Search for the cell housing the specified text and yield its [X, Y] center coordinate. 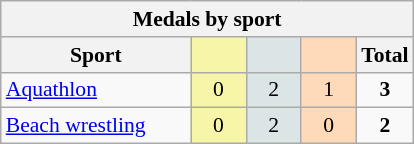
Medals by sport [208, 19]
1 [328, 90]
3 [384, 90]
Aquathlon [96, 90]
Sport [96, 55]
Total [384, 55]
Beach wrestling [96, 126]
